Find where the given text appears and provide that cell's center as (x, y) coordinate. 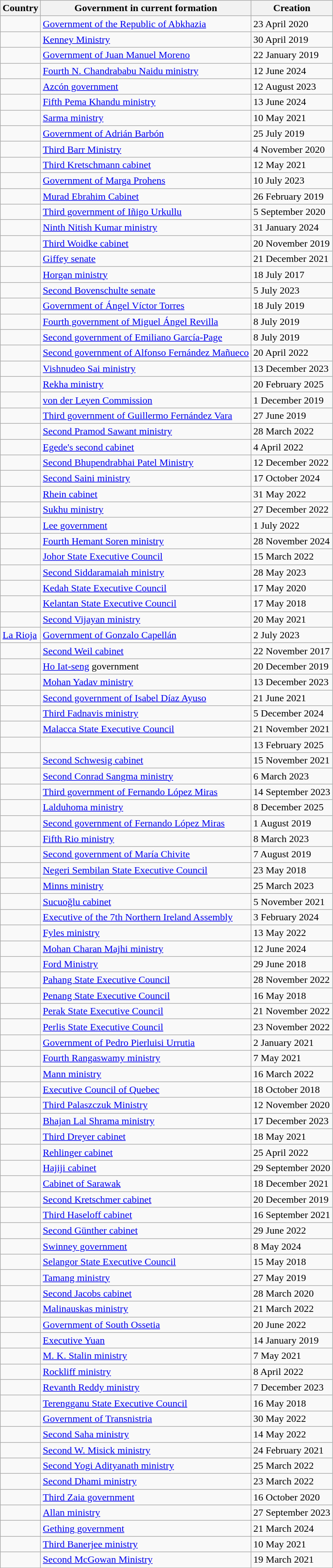
12 November 2020 (292, 1105)
Sukhu ministry (146, 510)
13 February 2025 (292, 745)
30 May 2022 (292, 1419)
Horgan ministry (146, 275)
1 December 2019 (292, 400)
23 March 2022 (292, 1482)
La Rioja (21, 635)
27 December 2022 (292, 510)
Pahang State Executive Council (146, 980)
18 July 2019 (292, 306)
21 March 2024 (292, 1528)
25 April 2022 (292, 1152)
29 September 2020 (292, 1168)
Second Dhami ministry (146, 1482)
Kenney Ministry (146, 40)
8 May 2024 (292, 1246)
1 July 2022 (292, 525)
Country (21, 8)
Terengganu State Executive Council (146, 1403)
Fyles ministry (146, 933)
21 June 2021 (292, 698)
10 July 2023 (292, 180)
20 June 2022 (292, 1325)
Second government of Isabel Díaz Ayuso (146, 698)
15 March 2022 (292, 557)
12 May 2021 (292, 165)
23 April 2020 (292, 24)
Lee government (146, 525)
Government of Adrián Barbón (146, 133)
23 May 2018 (292, 870)
25 March 2022 (292, 1466)
Third government of Iñigo Urkullu (146, 212)
Mohan Charan Majhi ministry (146, 948)
Rhein cabinet (146, 494)
Second Schwesig cabinet (146, 761)
Second Siddaramaiah ministry (146, 572)
Second Günther cabinet (146, 1231)
18 December 2021 (292, 1183)
Revanth Reddy ministry (146, 1387)
5 November 2021 (292, 901)
Third Banerjee ministry (146, 1544)
17 May 2018 (292, 604)
Second Pramod Sawant ministry (146, 431)
18 October 2018 (292, 1090)
Second Conrad Sangma ministry (146, 776)
4 November 2020 (292, 149)
Giffey senate (146, 259)
12 August 2023 (292, 86)
3 February 2024 (292, 917)
Government of Pedro Pierluisi Urrutia (146, 1043)
Second government of Fernando López Miras (146, 823)
Ninth Nitish Kumar ministry (146, 228)
Government of Ángel Víctor Torres (146, 306)
21 March 2022 (292, 1309)
Ho Iat-seng government (146, 666)
Government of the Republic of Abkhazia (146, 24)
Ford Ministry (146, 964)
7 December 2023 (292, 1387)
Fourth government of Miguel Ángel Revilla (146, 322)
5 July 2023 (292, 290)
Third government of Guillermo Fernández Vara (146, 415)
Swinney government (146, 1246)
8 December 2025 (292, 807)
28 November 2024 (292, 541)
23 November 2022 (292, 1027)
15 May 2018 (292, 1262)
27 May 2019 (292, 1278)
19 March 2021 (292, 1560)
Rekha ministry (146, 384)
13 June 2024 (292, 102)
Malinauskas ministry (146, 1309)
Penang State Executive Council (146, 996)
Second Weil cabinet (146, 651)
Third Haseloff cabinet (146, 1215)
Negeri Sembilan State Executive Council (146, 870)
Second Bhupendrabhai Patel Ministry (146, 463)
Bhajan Lal Shrama ministry (146, 1121)
17 October 2024 (292, 478)
31 January 2024 (292, 228)
Sarma ministry (146, 118)
Government of Transnistria (146, 1419)
Rehlinger cabinet (146, 1152)
16 September 2021 (292, 1215)
Johor State Executive Council (146, 557)
14 January 2019 (292, 1340)
28 March 2020 (292, 1293)
Executive Council of Quebec (146, 1090)
Fourth Rangaswamy ministry (146, 1058)
Government of Juan Manuel Moreno (146, 55)
Second W. Misick ministry (146, 1450)
Lalduhoma ministry (146, 807)
31 May 2022 (292, 494)
Perak State Executive Council (146, 1011)
Vishnudeo Sai ministry (146, 369)
18 May 2021 (292, 1136)
Kedah State Executive Council (146, 588)
Fourth N. Chandrababu Naidu ministry (146, 71)
25 July 2019 (292, 133)
Government of South Ossetia (146, 1325)
Azcón government (146, 86)
22 November 2017 (292, 651)
Second Yogi Adityanath ministry (146, 1466)
29 June 2022 (292, 1231)
21 December 2021 (292, 259)
2 January 2021 (292, 1043)
20 November 2019 (292, 243)
Government in current formation (146, 8)
8 April 2022 (292, 1372)
21 November 2021 (292, 729)
6 March 2023 (292, 776)
Fifth Rio ministry (146, 839)
Third Woidke cabinet (146, 243)
12 December 2022 (292, 463)
Selangor State Executive Council (146, 1262)
Cabinet of Sarawak (146, 1183)
Second Kretschmer cabinet (146, 1199)
Fourth Hemant Soren ministry (146, 541)
Second Bovenschulte senate (146, 290)
28 March 2022 (292, 431)
Third Barr Ministry (146, 149)
20 February 2025 (292, 384)
21 November 2022 (292, 1011)
Minns ministry (146, 886)
14 September 2023 (292, 792)
Mohan Yadav ministry (146, 682)
Second government of María Chivite (146, 854)
Third government of Fernando López Miras (146, 792)
Second Jacobs cabinet (146, 1293)
Second government of Alfonso Fernández Mañueco (146, 353)
Third Zaia government (146, 1497)
8 March 2023 (292, 839)
25 March 2023 (292, 886)
Rockliff ministry (146, 1372)
2 July 2023 (292, 635)
von der Leyen Commission (146, 400)
29 June 2018 (292, 964)
Third Palaszczuk Ministry (146, 1105)
Government of Marga Prohens (146, 180)
27 June 2019 (292, 415)
Government of Gonzalo Capellán (146, 635)
Second McGowan Ministry (146, 1560)
Second Vijayan ministry (146, 619)
Second government of Emiliano García-Page (146, 337)
24 February 2021 (292, 1450)
17 December 2023 (292, 1121)
Creation (292, 8)
Second Saini ministry (146, 478)
Second Saha ministry (146, 1434)
4 April 2022 (292, 447)
22 January 2019 (292, 55)
Tamang ministry (146, 1278)
Allan ministry (146, 1513)
Murad Ebrahim Cabinet (146, 196)
20 May 2021 (292, 619)
Third Kretschmann cabinet (146, 165)
Perlis State Executive Council (146, 1027)
Hajiji cabinet (146, 1168)
26 February 2019 (292, 196)
Third Fadnavis ministry (146, 714)
16 October 2020 (292, 1497)
30 April 2019 (292, 40)
5 September 2020 (292, 212)
M. K. Stalin ministry (146, 1356)
1 August 2019 (292, 823)
Kelantan State Executive Council (146, 604)
13 May 2022 (292, 933)
Sucuoğlu cabinet (146, 901)
15 November 2021 (292, 761)
18 July 2017 (292, 275)
5 December 2024 (292, 714)
27 September 2023 (292, 1513)
Mann ministry (146, 1074)
14 May 2022 (292, 1434)
17 May 2020 (292, 588)
20 April 2022 (292, 353)
16 March 2022 (292, 1074)
7 August 2019 (292, 854)
Executive of the 7th Northern Ireland Assembly (146, 917)
Malacca State Executive Council (146, 729)
28 November 2022 (292, 980)
Fifth Pema Khandu ministry (146, 102)
28 May 2023 (292, 572)
Executive Yuan (146, 1340)
Egede's second cabinet (146, 447)
Third Dreyer cabinet (146, 1136)
Gething government (146, 1528)
